Find where the given text appears and provide that cell's center as [X, Y] coordinate. 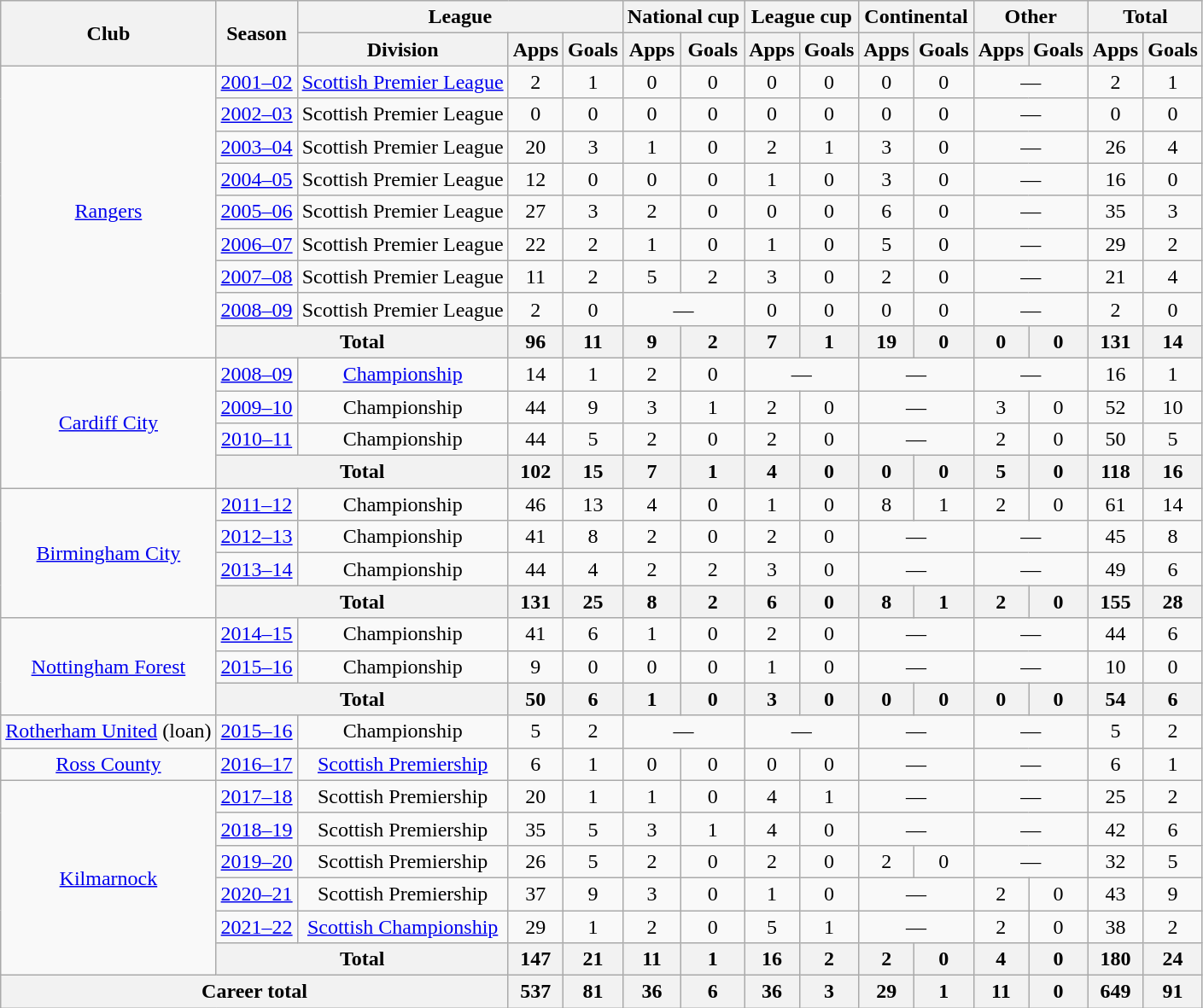
2016–17 [256, 764]
2020–21 [256, 894]
27 [535, 212]
37 [535, 894]
2010–11 [256, 440]
2018–19 [256, 829]
2017–18 [256, 796]
League [459, 17]
537 [535, 992]
12 [535, 179]
2001–02 [256, 82]
96 [535, 341]
45 [1115, 537]
52 [1115, 407]
Cardiff City [108, 422]
43 [1115, 894]
Scottish Championship [403, 926]
13 [593, 504]
2007–08 [256, 277]
2012–13 [256, 537]
League cup [802, 17]
2013–14 [256, 569]
Rotherham United (loan) [108, 731]
Nottingham Forest [108, 667]
Season [256, 33]
2003–04 [256, 147]
2011–12 [256, 504]
Continental [916, 17]
2005–06 [256, 212]
649 [1115, 992]
2019–20 [256, 861]
49 [1115, 569]
2021–22 [256, 926]
32 [1115, 861]
2014–15 [256, 634]
Kilmarnock [108, 877]
2009–10 [256, 407]
147 [535, 959]
National cup [683, 17]
Division [403, 50]
Birmingham City [108, 553]
Rangers [108, 212]
19 [886, 341]
102 [535, 472]
28 [1173, 602]
38 [1115, 926]
Club [108, 33]
61 [1115, 504]
91 [1173, 992]
180 [1115, 959]
2002–03 [256, 114]
118 [1115, 472]
Other [1031, 17]
15 [593, 472]
22 [535, 244]
46 [535, 504]
2006–07 [256, 244]
155 [1115, 602]
54 [1115, 699]
Career total [254, 992]
2004–05 [256, 179]
24 [1173, 959]
Ross County [108, 764]
81 [593, 992]
42 [1115, 829]
